Identify which cell holds the provided text, then report its (X, Y) central coordinate. 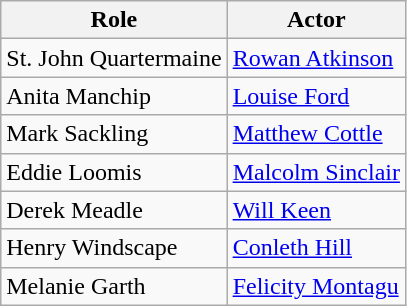
Will Keen (316, 210)
Role (114, 20)
Derek Meadle (114, 210)
Malcolm Sinclair (316, 172)
Melanie Garth (114, 286)
Mark Sackling (114, 134)
Rowan Atkinson (316, 58)
Anita Manchip (114, 96)
Actor (316, 20)
Conleth Hill (316, 248)
Felicity Montagu (316, 286)
Eddie Loomis (114, 172)
Louise Ford (316, 96)
Henry Windscape (114, 248)
St. John Quartermaine (114, 58)
Matthew Cottle (316, 134)
